Scan for the cell matching the given text and deliver its [x, y] coordinate at center. 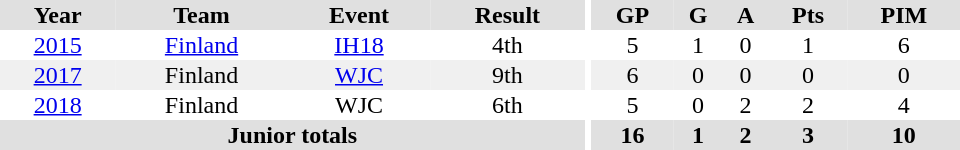
Result [507, 15]
Event [359, 15]
PIM [904, 15]
G [698, 15]
2017 [58, 75]
6th [507, 105]
9th [507, 75]
4 [904, 105]
3 [808, 135]
Year [58, 15]
Junior totals [292, 135]
GP [632, 15]
Team [202, 15]
4th [507, 45]
IH18 [359, 45]
2015 [58, 45]
Pts [808, 15]
2018 [58, 105]
A [746, 15]
16 [632, 135]
10 [904, 135]
